For the text-containing cell, return its midpoint in (X, Y) coordinate format. 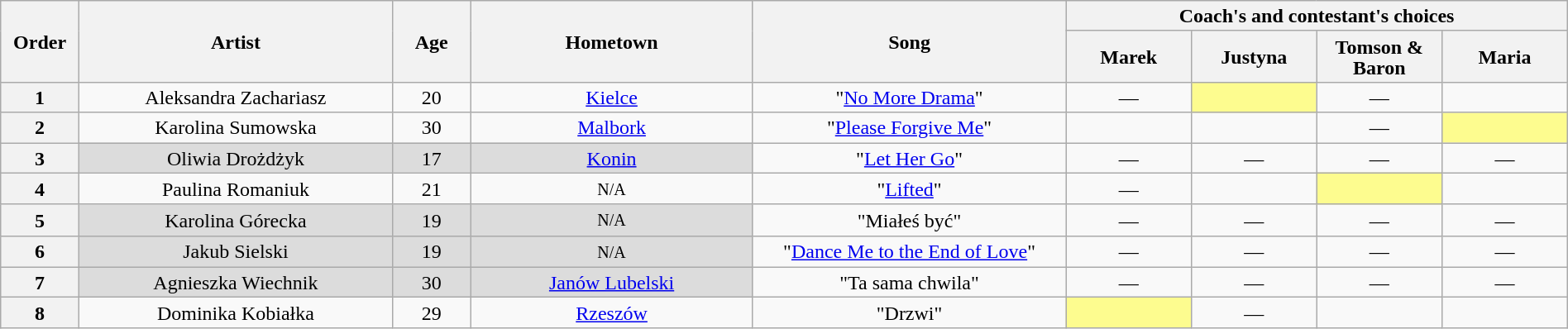
"No More Drama" (910, 98)
"Ta sama chwila" (910, 283)
"Dance Me to the End of Love" (910, 251)
Karolina Sumowska (235, 127)
Agnieszka Wiechnik (235, 283)
6 (40, 251)
7 (40, 283)
Rzeszów (612, 312)
21 (432, 188)
Aleksandra Zachariasz (235, 98)
Order (40, 41)
Justyna (1255, 56)
"Let Her Go" (910, 157)
Maria (1505, 56)
Konin (612, 157)
Artist (235, 41)
"Drzwi" (910, 312)
5 (40, 220)
2 (40, 127)
Song (910, 41)
20 (432, 98)
"Miałeś być" (910, 220)
Karolina Górecka (235, 220)
Jakub Sielski (235, 251)
Coach's and contestant's choices (1317, 17)
Age (432, 41)
Marek (1129, 56)
Oliwia Drożdżyk (235, 157)
Tomson & Baron (1379, 56)
8 (40, 312)
"Lifted" (910, 188)
Malbork (612, 127)
29 (432, 312)
4 (40, 188)
Dominika Kobiałka (235, 312)
17 (432, 157)
"Please Forgive Me" (910, 127)
1 (40, 98)
Janów Lubelski (612, 283)
3 (40, 157)
Paulina Romaniuk (235, 188)
Kielce (612, 98)
Hometown (612, 41)
